Pinpoint the cell where the given text exists, returning its (X, Y) midpoint coordinate. 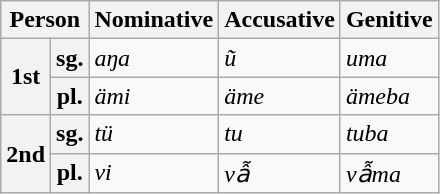
tu (280, 134)
2nd (26, 154)
tü (154, 134)
ämeba (389, 96)
Person (45, 20)
Nominative (154, 20)
vi (154, 173)
vẫma (389, 173)
uma (389, 58)
tuba (389, 134)
vẫ (280, 173)
aŋa (154, 58)
Accusative (280, 20)
ũ (280, 58)
Genitive (389, 20)
ämi (154, 96)
äme (280, 96)
1st (26, 77)
